Identify which cell holds the provided text, then report its (x, y) central coordinate. 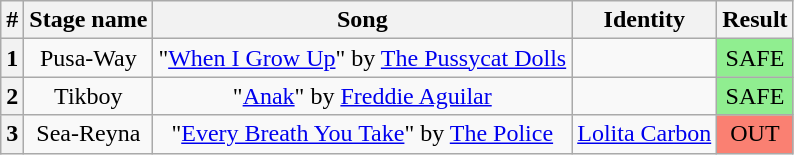
"When I Grow Up" by The Pussycat Dolls (362, 58)
OUT (755, 134)
Tikboy (88, 96)
3 (12, 134)
Stage name (88, 20)
"Anak" by Freddie Aguilar (362, 96)
Pusa-Way (88, 58)
Identity (644, 20)
1 (12, 58)
"Every Breath You Take" by The Police (362, 134)
Sea-Reyna (88, 134)
# (12, 20)
2 (12, 96)
Lolita Carbon (644, 134)
Song (362, 20)
Result (755, 20)
